Identify which cell holds the provided text, then report its (x, y) central coordinate. 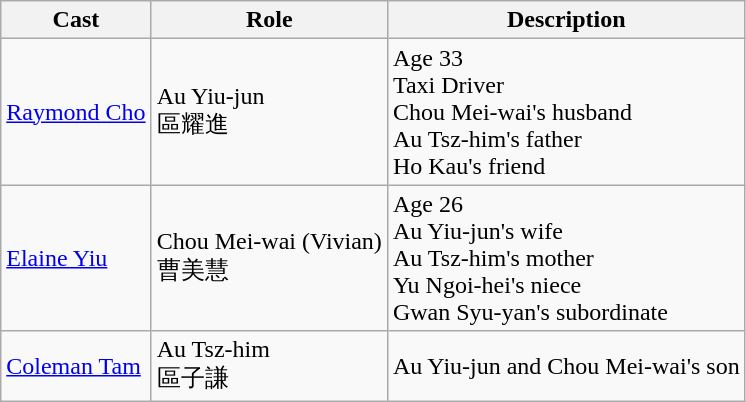
Description (566, 20)
Raymond Cho (76, 112)
Au Yiu-jun 區耀進 (269, 112)
Chou Mei-wai (Vivian) 曹美慧 (269, 258)
Coleman Tam (76, 366)
Au Yiu-jun and Chou Mei-wai's son (566, 366)
Cast (76, 20)
Elaine Yiu (76, 258)
Age 26Au Yiu-jun's wife Au Tsz-him's mother Yu Ngoi-hei's niece Gwan Syu-yan's subordinate (566, 258)
Age 33Taxi Driver Chou Mei-wai's husband Au Tsz-him's father Ho Kau's friend (566, 112)
Role (269, 20)
Au Tsz-him 區子謙 (269, 366)
